Provide the (X, Y) coordinate of the cell's center where the given text is located.  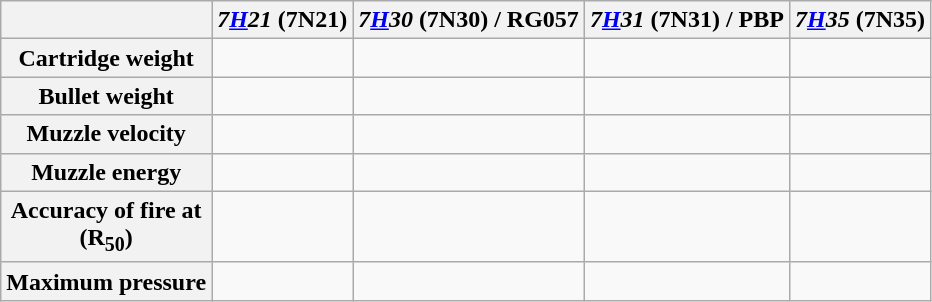
Maximum pressure (106, 281)
Bullet weight (106, 96)
7Н30 (7N30) / RG057 (469, 20)
7Н35 (7N35) (860, 20)
Accuracy of fire at (R50) (106, 226)
7Н21 (7N21) (282, 20)
7Н31 (7N31) / PBP (686, 20)
Muzzle energy (106, 172)
Muzzle velocity (106, 134)
Cartridge weight (106, 58)
